Pinpoint the cell where the given text exists, returning its (X, Y) midpoint coordinate. 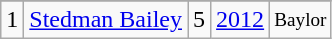
Baylor (300, 20)
Stedman Bailey (106, 20)
2012 (240, 20)
1 (12, 20)
5 (200, 20)
